Output the [X, Y] coordinate of the center of the cell containing the given text.  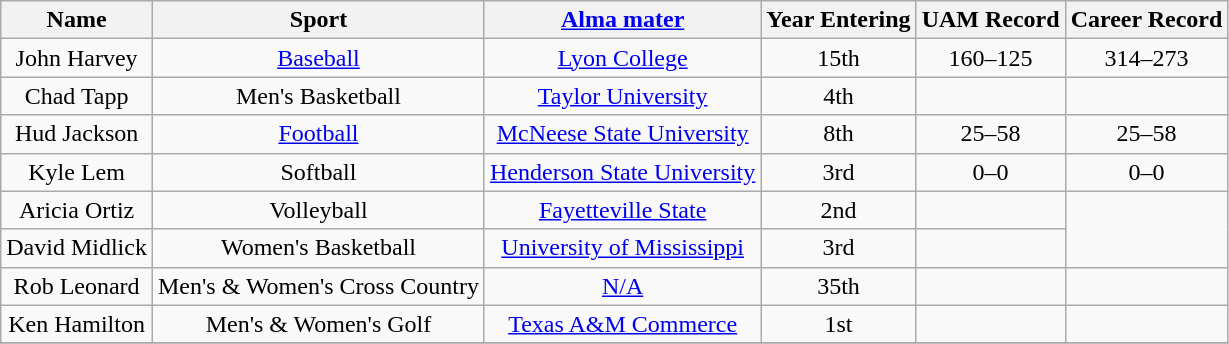
Volleyball [318, 210]
Alma mater [622, 20]
Baseball [318, 58]
Taylor University [622, 96]
Men's & Women's Golf [318, 324]
Texas A&M Commerce [622, 324]
Aricia Ortiz [77, 210]
Softball [318, 172]
15th [838, 58]
N/A [622, 286]
35th [838, 286]
Ken Hamilton [77, 324]
Women's Basketball [318, 248]
Fayetteville State [622, 210]
Name [77, 20]
Henderson State University [622, 172]
Sport [318, 20]
314–273 [1146, 58]
McNeese State University [622, 134]
Hud Jackson [77, 134]
Kyle Lem [77, 172]
Rob Leonard [77, 286]
John Harvey [77, 58]
Football [318, 134]
Men's Basketball [318, 96]
Year Entering [838, 20]
University of Mississippi [622, 248]
UAM Record [990, 20]
160–125 [990, 58]
Chad Tapp [77, 96]
8th [838, 134]
4th [838, 96]
Lyon College [622, 58]
2nd [838, 210]
David Midlick [77, 248]
Men's & Women's Cross Country [318, 286]
Career Record [1146, 20]
1st [838, 324]
